Return the [x, y] coordinate for the center point of the cell that contains the specified text.  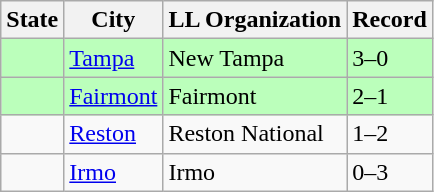
City [114, 20]
2–1 [390, 96]
Reston National [255, 134]
Tampa [114, 58]
1–2 [390, 134]
Record [390, 20]
State [32, 20]
0–3 [390, 172]
New Tampa [255, 58]
Reston [114, 134]
3–0 [390, 58]
LL Organization [255, 20]
